Extract the [X, Y] coordinate from the center of the cell holding the provided text.  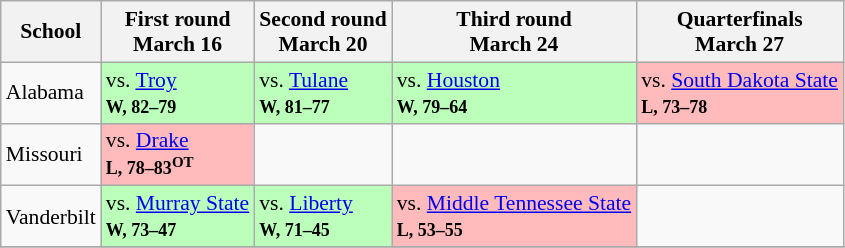
Alabama [51, 92]
Missouri [51, 154]
Second roundMarch 20 [323, 32]
Third roundMarch 24 [514, 32]
First roundMarch 16 [178, 32]
vs. HoustonW, 79–64 [514, 92]
Vanderbilt [51, 216]
vs. South Dakota StateL, 73–78 [740, 92]
QuarterfinalsMarch 27 [740, 32]
vs. LibertyW, 71–45 [323, 216]
vs. TulaneW, 81–77 [323, 92]
vs. Murray StateW, 73–47 [178, 216]
vs. TroyW, 82–79 [178, 92]
vs. DrakeL, 78–83OT [178, 154]
School [51, 32]
vs. Middle Tennessee StateL, 53–55 [514, 216]
